Pinpoint the cell where the given text exists, returning its (X, Y) midpoint coordinate. 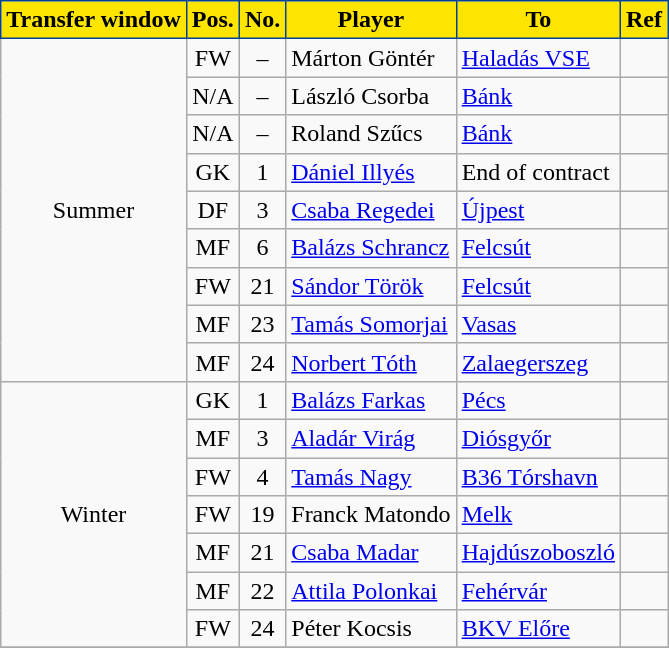
Sándor Török (371, 286)
Csaba Madar (371, 553)
Vasas (538, 324)
No. (262, 20)
Tamás Somorjai (371, 324)
To (538, 20)
Aladár Virág (371, 438)
DF (212, 210)
B36 Tórshavn (538, 477)
Balázs Schrancz (371, 248)
Péter Kocsis (371, 629)
23 (262, 324)
Transfer window (94, 20)
Balázs Farkas (371, 400)
Dániel Illyés (371, 172)
Player (371, 20)
Fehérvár (538, 591)
Pécs (538, 400)
6 (262, 248)
Hajdúszoboszló (538, 553)
22 (262, 591)
Roland Szűcs (371, 134)
Márton Göntér (371, 58)
End of contract (538, 172)
Tamás Nagy (371, 477)
BKV Előre (538, 629)
Summer (94, 210)
Melk (538, 515)
Újpest (538, 210)
19 (262, 515)
4 (262, 477)
Diósgyőr (538, 438)
Haladás VSE (538, 58)
Ref (644, 20)
Franck Matondo (371, 515)
Winter (94, 514)
Pos. (212, 20)
Attila Polonkai (371, 591)
Norbert Tóth (371, 362)
Csaba Regedei (371, 210)
Zalaegerszeg (538, 362)
László Csorba (371, 96)
